Locate the cell with the specified text and output its [X, Y] center coordinate. 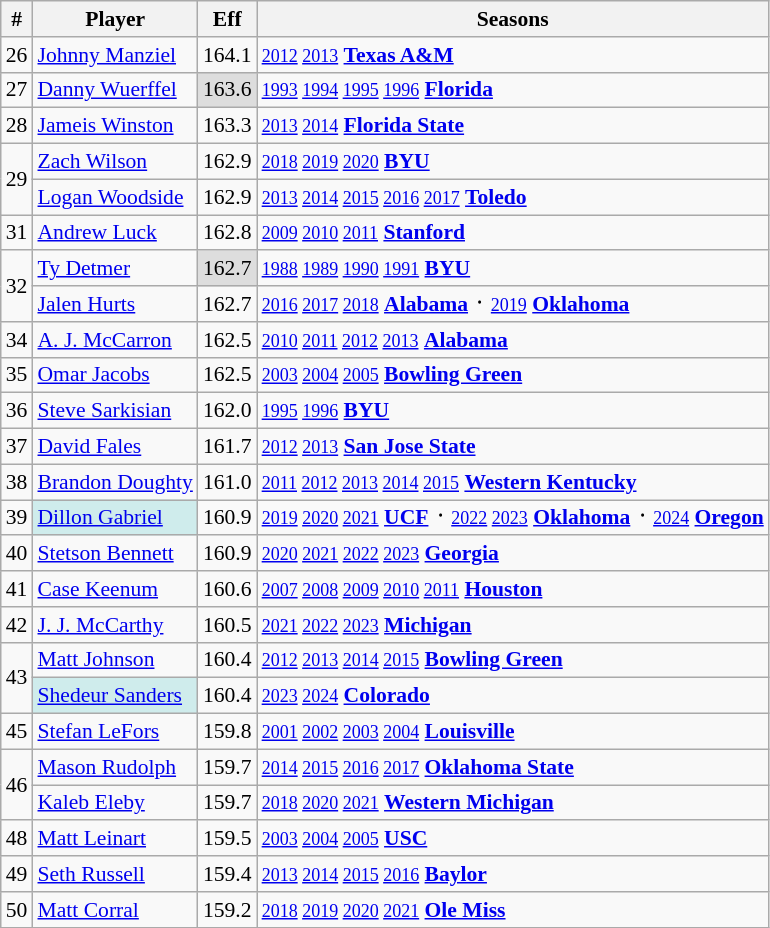
163.6 [228, 90]
161.7 [228, 447]
49 [17, 874]
159.8 [228, 732]
Kaleb Eleby [114, 803]
31 [17, 233]
1988 1989 1990 1991 BYU [513, 269]
Eff [228, 19]
162.0 [228, 411]
159.5 [228, 839]
41 [17, 589]
1993 1994 1995 1996 Florida [513, 90]
36 [17, 411]
Brandon Doughty [114, 482]
27 [17, 90]
Danny Wuerffel [114, 90]
43 [17, 678]
161.0 [228, 482]
42 [17, 625]
164.1 [228, 55]
Dillon Gabriel [114, 518]
2023 2024 Colorado [513, 696]
159.4 [228, 874]
35 [17, 375]
28 [17, 126]
159.2 [228, 910]
Mason Rudolph [114, 767]
2013 2014 2015 2016 Baylor [513, 874]
2012 2013 San Jose State [513, 447]
2013 2014 Florida State [513, 126]
David Fales [114, 447]
J. J. McCarthy [114, 625]
163.3 [228, 126]
2018 2020 2021 Western Michigan [513, 803]
32 [17, 286]
2003 2004 2005 Bowling Green [513, 375]
39 [17, 518]
2018 2019 2020 2021 Ole Miss [513, 910]
45 [17, 732]
50 [17, 910]
Stefan LeFors [114, 732]
48 [17, 839]
2012 2013 2014 2015 Bowling Green [513, 660]
2010 2011 2012 2013 Alabama [513, 340]
Ty Detmer [114, 269]
Zach Wilson [114, 162]
Seth Russell [114, 874]
2012 2013 Texas A&M [513, 55]
Shedeur Sanders [114, 696]
Case Keenum [114, 589]
# [17, 19]
Matt Corral [114, 910]
Matt Leinart [114, 839]
Jalen Hurts [114, 304]
Steve Sarkisian [114, 411]
2007 2008 2009 2010 2011 Houston [513, 589]
2013 2014 2015 2016 2017 Toledo [513, 197]
2016 2017 2018 Alabama ᛫ 2019 Oklahoma [513, 304]
Matt Johnson [114, 660]
A. J. McCarron [114, 340]
Stetson Bennett [114, 554]
Player [114, 19]
2003 2004 2005 USC [513, 839]
Seasons [513, 19]
2001 2002 2003 2004 Louisville [513, 732]
160.5 [228, 625]
34 [17, 340]
2009 2010 2011 Stanford [513, 233]
2019 2020 2021 UCF ᛫ 2022 2023 Oklahoma ᛫ 2024 Oregon [513, 518]
Andrew Luck [114, 233]
37 [17, 447]
Logan Woodside [114, 197]
Jameis Winston [114, 126]
38 [17, 482]
2018 2019 2020 BYU [513, 162]
1995 1996 BYU [513, 411]
46 [17, 784]
40 [17, 554]
Johnny Manziel [114, 55]
29 [17, 180]
2020 2021 2022 2023 Georgia [513, 554]
2014 2015 2016 2017 Oklahoma State [513, 767]
2011 2012 2013 2014 2015 Western Kentucky [513, 482]
160.6 [228, 589]
162.8 [228, 233]
26 [17, 55]
Omar Jacobs [114, 375]
2021 2022 2023 Michigan [513, 625]
